Return the [X, Y] coordinate for the center point of the cell that contains the specified text.  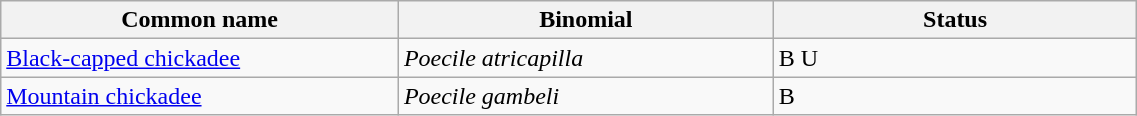
B [955, 96]
Black-capped chickadee [200, 58]
Poecile atricapilla [586, 58]
B U [955, 58]
Poecile gambeli [586, 96]
Status [955, 20]
Binomial [586, 20]
Mountain chickadee [200, 96]
Common name [200, 20]
